Search for the cell housing the specified text and yield its (x, y) center coordinate. 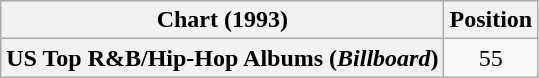
US Top R&B/Hip-Hop Albums (Billboard) (222, 58)
Chart (1993) (222, 20)
55 (491, 58)
Position (491, 20)
